Locate the cell with the specified text and output its (x, y) center coordinate. 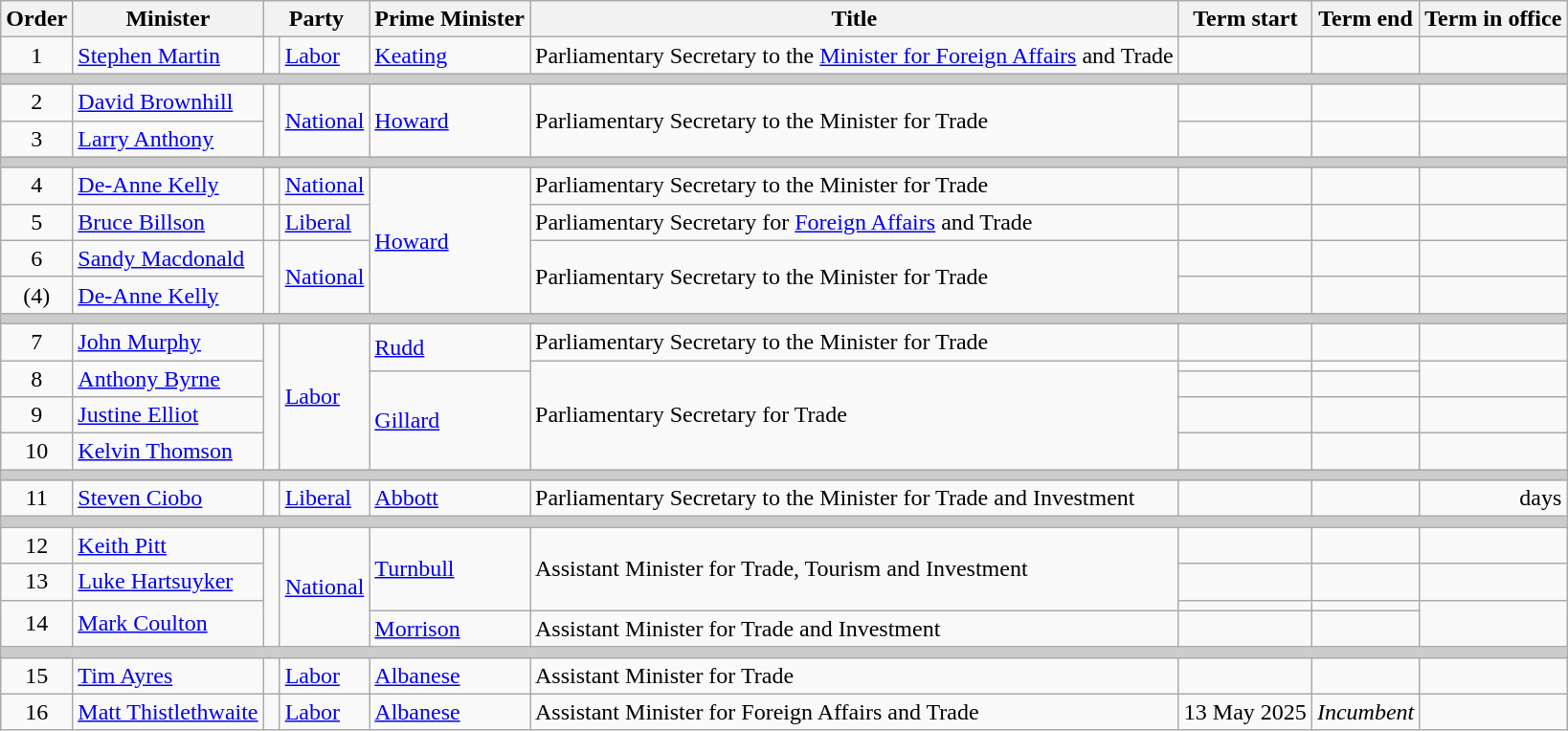
Party (316, 19)
4 (36, 186)
10 (36, 452)
Title (855, 19)
7 (36, 342)
Turnbull (450, 568)
David Brownhill (168, 102)
Assistant Minister for Trade and Investment (855, 629)
Anthony Byrne (168, 378)
Incumbent (1365, 712)
5 (36, 222)
16 (36, 712)
Prime Minister (450, 19)
Justine Elliot (168, 415)
12 (36, 545)
Term start (1244, 19)
Order (36, 19)
8 (36, 378)
Term end (1365, 19)
13 May 2025 (1244, 712)
Kelvin Thomson (168, 452)
Parliamentary Secretary to the Minister for Foreign Affairs and Trade (855, 55)
13 (36, 582)
Parliamentary Secretary for Trade (855, 414)
Larry Anthony (168, 139)
1 (36, 55)
Minister (168, 19)
Parliamentary Secretary to the Minister for Trade and Investment (855, 498)
Tim Ayres (168, 676)
11 (36, 498)
John Murphy (168, 342)
9 (36, 415)
3 (36, 139)
Matt Thistlethwaite (168, 712)
Steven Ciobo (168, 498)
Rudd (450, 346)
14 (36, 624)
Assistant Minister for Foreign Affairs and Trade (855, 712)
Morrison (450, 629)
days (1493, 498)
Assistant Minister for Trade, Tourism and Investment (855, 568)
Mark Coulton (168, 624)
6 (36, 258)
Stephen Martin (168, 55)
Parliamentary Secretary for Foreign Affairs and Trade (855, 222)
Term in office (1493, 19)
Sandy Macdonald (168, 258)
(4) (36, 295)
Assistant Minister for Trade (855, 676)
15 (36, 676)
Luke Hartsuyker (168, 582)
Keith Pitt (168, 545)
2 (36, 102)
Abbott (450, 498)
Keating (450, 55)
Bruce Billson (168, 222)
Gillard (450, 421)
